Provide the (x, y) coordinate of the cell's center where the given text is located.  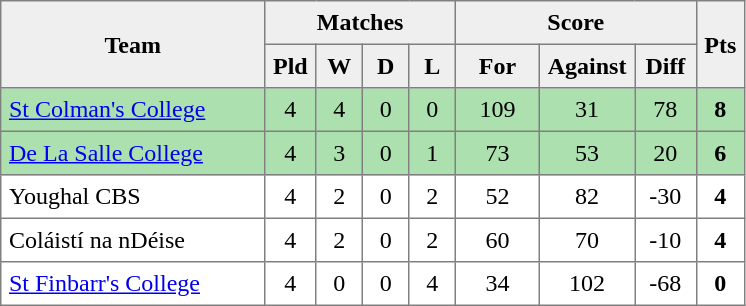
109 (497, 110)
L (432, 66)
Diff (666, 66)
Score (576, 23)
Team (133, 44)
1 (432, 153)
73 (497, 153)
De La Salle College (133, 153)
102 (586, 284)
Youghal CBS (133, 197)
W (339, 66)
-68 (666, 284)
70 (586, 240)
53 (586, 153)
6 (720, 153)
Against (586, 66)
78 (666, 110)
Pld (290, 66)
8 (720, 110)
Matches (360, 23)
31 (586, 110)
D (385, 66)
34 (497, 284)
-30 (666, 197)
82 (586, 197)
Coláistí na nDéise (133, 240)
3 (339, 153)
For (497, 66)
52 (497, 197)
20 (666, 153)
Pts (720, 44)
60 (497, 240)
St Colman's College (133, 110)
-10 (666, 240)
St Finbarr's College (133, 284)
